Find where the given text appears and provide that cell's center as [x, y] coordinate. 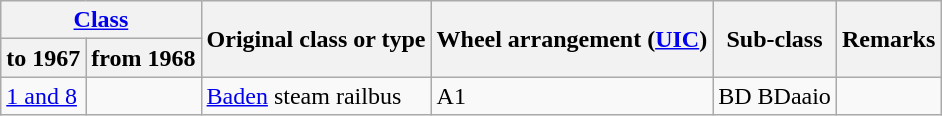
Remarks [888, 39]
Wheel arrangement (UIC) [572, 39]
BD BDaaio [775, 96]
to 1967 [44, 58]
Baden steam railbus [316, 96]
from 1968 [144, 58]
Class [101, 20]
Original class or type [316, 39]
1 and 8 [44, 96]
A1 [572, 96]
Sub-class [775, 39]
